Scan for the cell matching the given text and deliver its (x, y) coordinate at center. 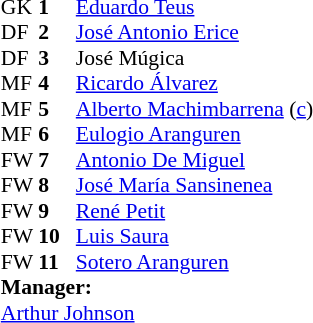
7 (57, 160)
4 (57, 83)
Ricardo Álvarez (194, 83)
Luis Saura (194, 237)
Antonio De Miguel (194, 160)
Sotero Aranguren (194, 262)
11 (57, 262)
9 (57, 211)
José Antonio Erice (194, 33)
5 (57, 109)
8 (57, 185)
Manager: (157, 287)
José Múgica (194, 58)
10 (57, 237)
Eulogio Aranguren (194, 135)
José María Sansinenea (194, 185)
6 (57, 135)
Alberto Machimbarrena (c) (194, 109)
2 (57, 33)
3 (57, 58)
René Petit (194, 211)
